Scan for the cell matching the given text and deliver its [X, Y] coordinate at center. 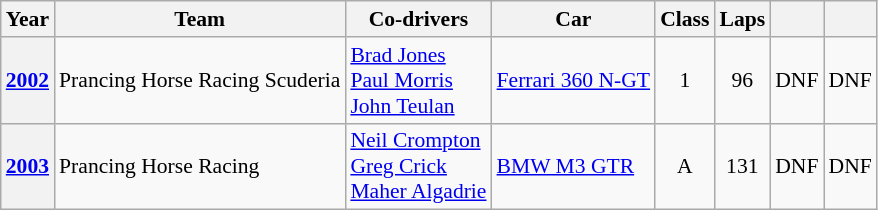
2002 [28, 80]
Brad Jones Paul Morris John Teulan [418, 80]
Car [574, 19]
Prancing Horse Racing Scuderia [200, 80]
Year [28, 19]
96 [742, 80]
Prancing Horse Racing [200, 166]
Neil Crompton Greg Crick Maher Algadrie [418, 166]
A [684, 166]
BMW M3 GTR [574, 166]
Co-drivers [418, 19]
Team [200, 19]
1 [684, 80]
131 [742, 166]
2003 [28, 166]
Laps [742, 19]
Ferrari 360 N-GT [574, 80]
Class [684, 19]
